Capture the cell that displays the provided text and extract its (x, y) central coordinate. 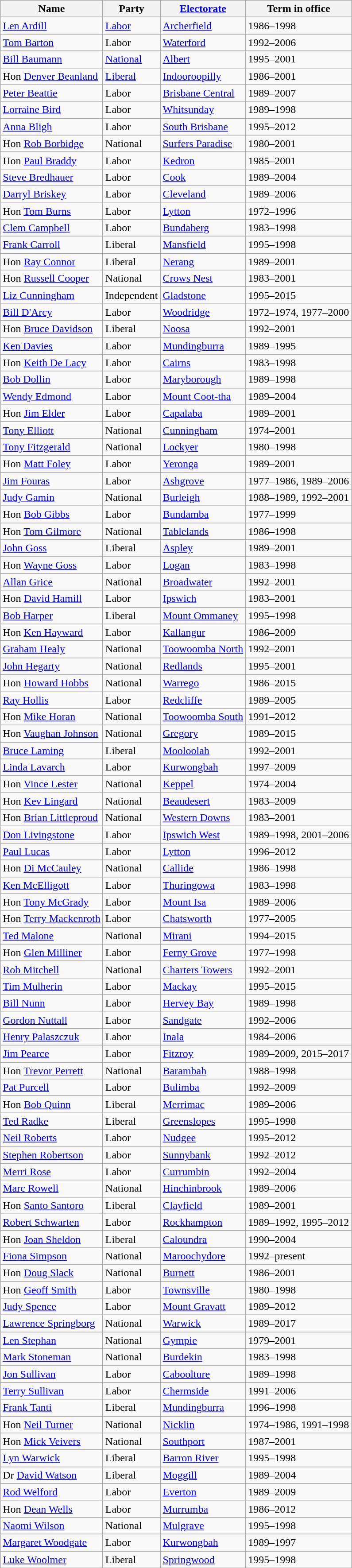
Burnett (203, 1273)
Gordon Nuttall (52, 1020)
Tablelands (203, 531)
1992–2004 (298, 1172)
Ashgrove (203, 480)
Ipswich West (203, 835)
1989–2007 (298, 93)
Mount Gravatt (203, 1307)
Hon Tom Burns (52, 211)
South Brisbane (203, 127)
Naomi Wilson (52, 1525)
Maryborough (203, 379)
Tony Elliott (52, 430)
Allan Grice (52, 582)
Hinchinbrook (203, 1189)
1988–1998 (298, 1071)
Hon Kev Lingard (52, 801)
1992–2012 (298, 1155)
Gympie (203, 1340)
1972–1974, 1977–2000 (298, 312)
1989–1997 (298, 1542)
Frank Tanti (52, 1408)
Brisbane Central (203, 93)
Frank Carroll (52, 245)
Rob Mitchell (52, 969)
Mansfield (203, 245)
Thuringowa (203, 885)
1979–2001 (298, 1340)
Cook (203, 177)
1989–2017 (298, 1324)
Term in office (298, 9)
Cleveland (203, 194)
Redcliffe (203, 700)
1992–2009 (298, 1088)
Hon Mick Veivers (52, 1441)
Steve Bredhauer (52, 177)
Hon Dean Wells (52, 1509)
Hon Ray Connor (52, 262)
Lockyer (203, 447)
Hon David Hamill (52, 599)
Jim Pearce (52, 1054)
1987–2001 (298, 1441)
1977–1998 (298, 952)
Chatsworth (203, 919)
1994–2015 (298, 936)
Electorate (203, 9)
Jon Sullivan (52, 1374)
Mirani (203, 936)
Bob Harper (52, 616)
Hon Neil Turner (52, 1425)
Hon Bruce Davidson (52, 329)
Archerfield (203, 26)
Judy Spence (52, 1307)
Bundamba (203, 515)
Townsville (203, 1290)
Everton (203, 1492)
1992–present (298, 1256)
Hon Mike Horan (52, 716)
Darryl Briskey (52, 194)
1989–1995 (298, 346)
1989–2009, 2015–2017 (298, 1054)
Margaret Woodgate (52, 1542)
Henry Palaszczuk (52, 1037)
Sandgate (203, 1020)
1972–1996 (298, 211)
Luke Woolmer (52, 1559)
Callide (203, 868)
Paul Lucas (52, 852)
Anna Bligh (52, 127)
Fiona Simpson (52, 1256)
Peter Beattie (52, 93)
Ted Malone (52, 936)
Ken McElligott (52, 885)
Yeronga (203, 464)
1974–2001 (298, 430)
Hon Denver Beanland (52, 76)
Nicklin (203, 1425)
Hon Glen Milliner (52, 952)
1977–2005 (298, 919)
Bruce Laming (52, 751)
Neil Roberts (52, 1138)
Don Livingstone (52, 835)
Hon Geoff Smith (52, 1290)
Mulgrave (203, 1525)
Tony Fitzgerald (52, 447)
Hon Bob Gibbs (52, 515)
Toowoomba North (203, 649)
1989–2005 (298, 700)
1988–1989, 1992–2001 (298, 498)
Albert (203, 59)
Hon Trevor Perrett (52, 1071)
1996–1998 (298, 1408)
Ken Davies (52, 346)
Burleigh (203, 498)
Hon Keith De Lacy (52, 363)
Dr David Watson (52, 1475)
Liz Cunningham (52, 295)
Robert Schwarten (52, 1222)
1986–2012 (298, 1509)
Currumbin (203, 1172)
Lorraine Bird (52, 110)
Kedron (203, 160)
Mackay (203, 986)
Hon Paul Braddy (52, 160)
1997–2009 (298, 767)
1974–2004 (298, 784)
Merri Rose (52, 1172)
Fitzroy (203, 1054)
Aspley (203, 548)
Mount Isa (203, 902)
Lawrence Springborg (52, 1324)
Len Stephan (52, 1340)
Logan (203, 565)
Capalaba (203, 413)
Caloundra (203, 1239)
Gladstone (203, 295)
Independent (132, 295)
1990–2004 (298, 1239)
Sunnybank (203, 1155)
Stephen Robertson (52, 1155)
1974–1986, 1991–1998 (298, 1425)
Nudgee (203, 1138)
John Hegarty (52, 666)
Bill Nunn (52, 1003)
1989–2009 (298, 1492)
Cunningham (203, 430)
Pat Purcell (52, 1088)
Hon Doug Slack (52, 1273)
Rod Welford (52, 1492)
Toowoomba South (203, 716)
John Goss (52, 548)
Mount Ommaney (203, 616)
1989–1992, 1995–2012 (298, 1222)
Hon Rob Borbidge (52, 143)
Burdekin (203, 1357)
Indooroopilly (203, 76)
1986–2009 (298, 632)
Hon Tom Gilmore (52, 531)
Moggill (203, 1475)
Keppel (203, 784)
1989–2015 (298, 733)
Western Downs (203, 818)
Warwick (203, 1324)
Surfers Paradise (203, 143)
Hon Brian Littleproud (52, 818)
Bill D'Arcy (52, 312)
Kallangur (203, 632)
Waterford (203, 43)
Party (132, 9)
Wendy Edmond (52, 396)
Cairns (203, 363)
Lyn Warwick (52, 1458)
Rockhampton (203, 1222)
Caboolture (203, 1374)
Nerang (203, 262)
Hon Vaughan Johnson (52, 733)
1983–2009 (298, 801)
Chermside (203, 1391)
Ray Hollis (52, 700)
Clem Campbell (52, 228)
Mooloolah (203, 751)
Graham Healy (52, 649)
1996–2012 (298, 852)
Southport (203, 1441)
Charters Towers (203, 969)
Ferny Grove (203, 952)
Terry Sullivan (52, 1391)
Beaudesert (203, 801)
Whitsunday (203, 110)
Marc Rowell (52, 1189)
Bulimba (203, 1088)
Mark Stoneman (52, 1357)
Hon Vince Lester (52, 784)
1989–2012 (298, 1307)
Jim Fouras (52, 480)
1991–2006 (298, 1391)
Tom Barton (52, 43)
Merrimac (203, 1104)
Bill Baumann (52, 59)
Hon Bob Quinn (52, 1104)
1977–1986, 1989–2006 (298, 480)
Judy Gamin (52, 498)
Hon Di McCauley (52, 868)
Murrumba (203, 1509)
Barambah (203, 1071)
Greenslopes (203, 1121)
Hon Santo Santoro (52, 1205)
1989–1998, 2001–2006 (298, 835)
1985–2001 (298, 160)
Tim Mulherin (52, 986)
Name (52, 9)
Hon Terry Mackenroth (52, 919)
1986–2015 (298, 683)
Noosa (203, 329)
1977–1999 (298, 515)
1991–2012 (298, 716)
Clayfield (203, 1205)
1980–2001 (298, 143)
Hon Howard Hobbs (52, 683)
Barron River (203, 1458)
1984–2006 (298, 1037)
Hon Wayne Goss (52, 565)
Mount Coot-tha (203, 396)
Linda Lavarch (52, 767)
Hon Russell Cooper (52, 279)
Broadwater (203, 582)
Gregory (203, 733)
Len Ardill (52, 26)
Hon Jim Elder (52, 413)
Bundaberg (203, 228)
Woodridge (203, 312)
Ted Radke (52, 1121)
Hon Joan Sheldon (52, 1239)
Springwood (203, 1559)
Warrego (203, 683)
Hon Matt Foley (52, 464)
Inala (203, 1037)
Ipswich (203, 599)
Hon Ken Hayward (52, 632)
Bob Dollin (52, 379)
Hon Tony McGrady (52, 902)
Redlands (203, 666)
Maroochydore (203, 1256)
Crows Nest (203, 279)
Hervey Bay (203, 1003)
